Output the [X, Y] coordinate of the center of the cell containing the given text.  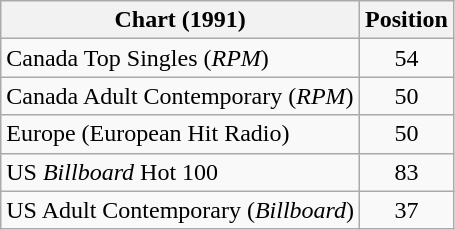
Chart (1991) [180, 20]
37 [407, 210]
Europe (European Hit Radio) [180, 134]
Canada Top Singles (RPM) [180, 58]
83 [407, 172]
US Adult Contemporary (Billboard) [180, 210]
US Billboard Hot 100 [180, 172]
Position [407, 20]
54 [407, 58]
Canada Adult Contemporary (RPM) [180, 96]
